Detect which cell encompasses the target text, then output its (X, Y) center coordinate. 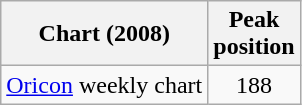
Oricon weekly chart (104, 85)
Chart (2008) (104, 34)
188 (254, 85)
Peakposition (254, 34)
